Find where the given text appears and provide that cell's center as (X, Y) coordinate. 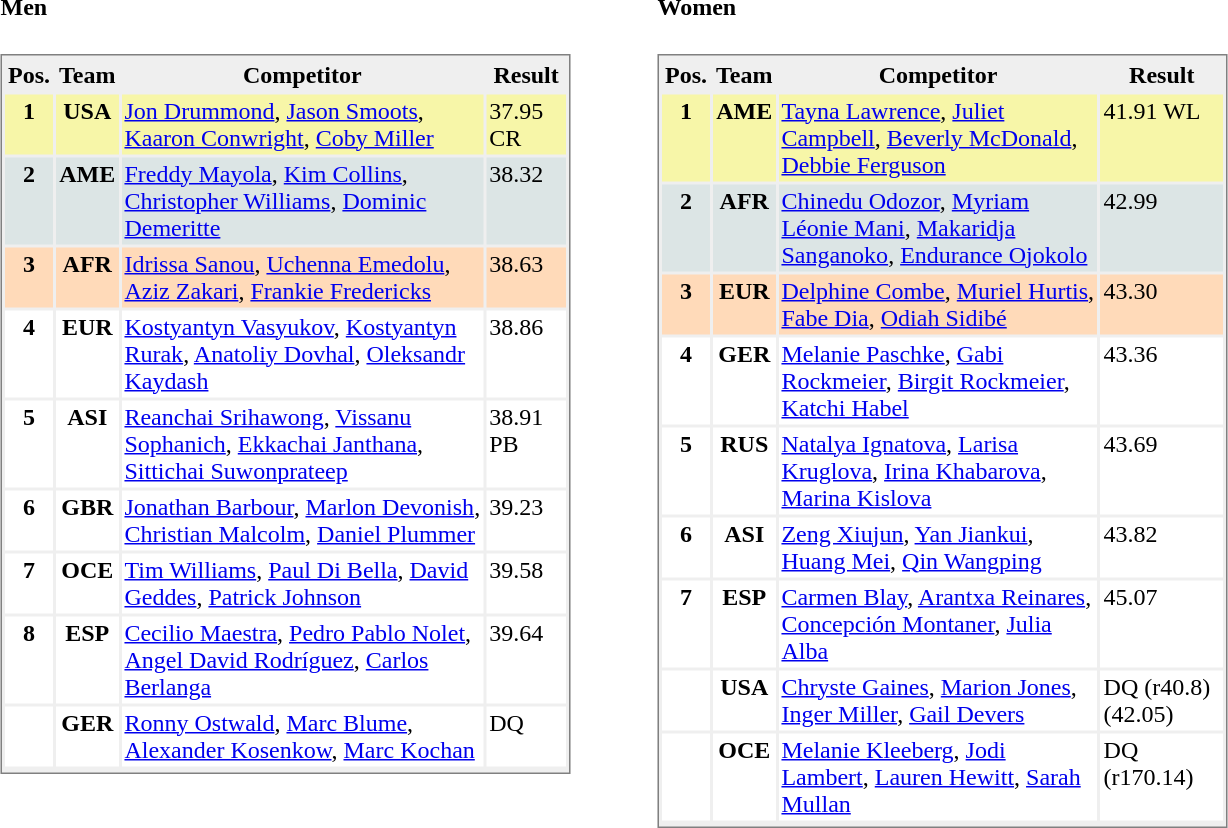
Tayna Lawrence, Juliet Campbell, Beverly McDonald, Debbie Ferguson (938, 138)
39.64 (526, 660)
43.69 (1162, 470)
41.91 WL (1162, 138)
Natalya Ignatova, Larisa Kruglova, Irina Khabarova, Marina Kislova (938, 470)
38.86 (526, 354)
Ronny Ostwald, Marc Blume, Alexander Kosenkow, Marc Kochan (302, 736)
DQ (r170.14) (1162, 776)
43.30 (1162, 304)
8 (29, 660)
39.23 (526, 520)
Jon Drummond, Jason Smoots, Kaaron Conwright, Coby Miller (302, 124)
39.58 (526, 583)
42.99 (1162, 228)
43.82 (1162, 547)
Delphine Combe, Muriel Hurtis, Fabe Dia, Odiah Sidibé (938, 304)
GBR (87, 520)
Tim Williams, Paul Di Bella, David Geddes, Patrick Johnson (302, 583)
38.32 (526, 200)
Chinedu Odozor, Myriam Léonie Mani, Makaridja Sanganoko, Endurance Ojokolo (938, 228)
43.36 (1162, 380)
Jonathan Barbour, Marlon Devonish, Christian Malcolm, Daniel Plummer (302, 520)
Melanie Paschke, Gabi Rockmeier, Birgit Rockmeier, Katchi Habel (938, 380)
Idrissa Sanou, Uchenna Emedolu, Aziz Zakari, Frankie Fredericks (302, 277)
Carmen Blay, Arantxa Reinares, Concepción Montaner, Julia Alba (938, 624)
Zeng Xiujun, Yan Jiankui, Huang Mei, Qin Wangping (938, 547)
Reanchai Srihawong, Vissanu Sophanich, Ekkachai Janthana, Sittichai Suwonprateep (302, 444)
DQ (r40.8) (42.05) (1162, 700)
38.91 PB (526, 444)
Chryste Gaines, Marion Jones, Inger Miller, Gail Devers (938, 700)
45.07 (1162, 624)
Freddy Mayola, Kim Collins, Christopher Williams, Dominic Demeritte (302, 200)
DQ (526, 736)
Melanie Kleeberg, Jodi Lambert, Lauren Hewitt, Sarah Mullan (938, 776)
Cecilio Maestra, Pedro Pablo Nolet, Angel David Rodríguez, Carlos Berlanga (302, 660)
Kostyantyn Vasyukov, Kostyantyn Rurak, Anatoliy Dovhal, Oleksandr Kaydash (302, 354)
38.63 (526, 277)
37.95 CR (526, 124)
RUS (744, 470)
